Return the (X, Y) coordinate for the center point of the cell that contains the specified text.  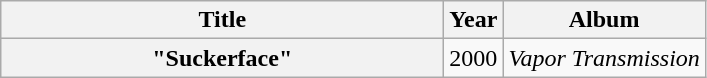
2000 (474, 58)
Year (474, 20)
"Suckerface" (222, 58)
Vapor Transmission (604, 58)
Title (222, 20)
Album (604, 20)
